Find where the given text appears and provide that cell's center as [X, Y] coordinate. 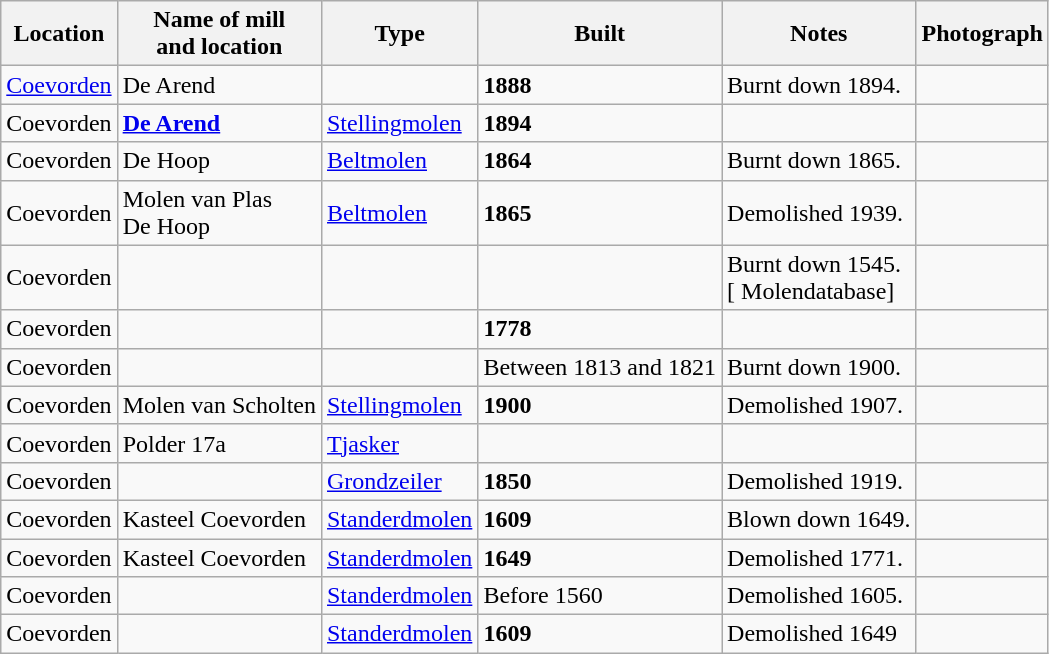
1778 [600, 329]
Demolished 1907. [819, 405]
1850 [600, 481]
1864 [600, 161]
Photograph [982, 34]
Between 1813 and 1821 [600, 367]
Demolished 1919. [819, 481]
Type [399, 34]
Burnt down 1894. [819, 85]
Grondzeiler [399, 481]
Built [600, 34]
Tjasker [399, 443]
Molen van PlasDe Hoop [219, 212]
Demolished 1939. [819, 212]
1900 [600, 405]
1649 [600, 557]
Burnt down 1545.[ Molendatabase] [819, 278]
Polder 17a [219, 443]
1865 [600, 212]
Blown down 1649. [819, 519]
Location [59, 34]
1888 [600, 85]
1894 [600, 123]
Before 1560 [600, 596]
Burnt down 1865. [819, 161]
Demolished 1649 [819, 634]
Demolished 1771. [819, 557]
Burnt down 1900. [819, 367]
Molen van Scholten [219, 405]
Name of milland location [219, 34]
De Hoop [219, 161]
Notes [819, 34]
Demolished 1605. [819, 596]
